Locate the cell with the specified text and output its [X, Y] center coordinate. 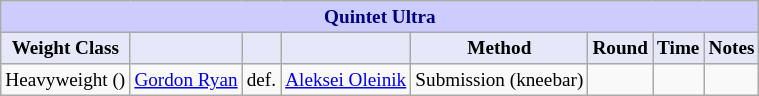
Submission (kneebar) [500, 80]
Notes [732, 48]
Time [678, 48]
Aleksei Oleinik [346, 80]
Gordon Ryan [186, 80]
Method [500, 48]
Round [620, 48]
Heavyweight () [66, 80]
def. [261, 80]
Weight Class [66, 48]
Quintet Ultra [380, 17]
